Extract the [X, Y] coordinate from the center of the cell holding the provided text.  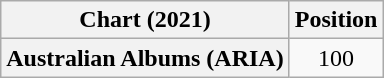
100 [336, 58]
Chart (2021) [145, 20]
Position [336, 20]
Australian Albums (ARIA) [145, 58]
